Detect which cell encompasses the target text, then output its [x, y] center coordinate. 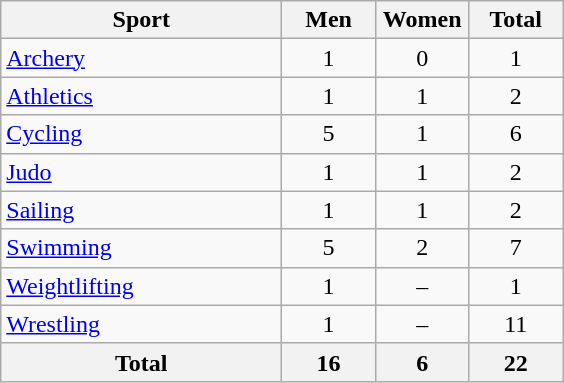
Men [329, 20]
Swimming [142, 248]
Sailing [142, 210]
0 [422, 58]
22 [516, 362]
Judo [142, 172]
Weightlifting [142, 286]
16 [329, 362]
Cycling [142, 134]
Wrestling [142, 324]
Archery [142, 58]
7 [516, 248]
Athletics [142, 96]
Sport [142, 20]
11 [516, 324]
Women [422, 20]
